Scan for the cell matching the given text and deliver its [x, y] coordinate at center. 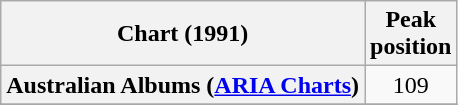
Australian Albums (ARIA Charts) [183, 85]
Chart (1991) [183, 34]
Peakposition [411, 34]
109 [411, 85]
